Detect which cell encompasses the target text, then output its (x, y) center coordinate. 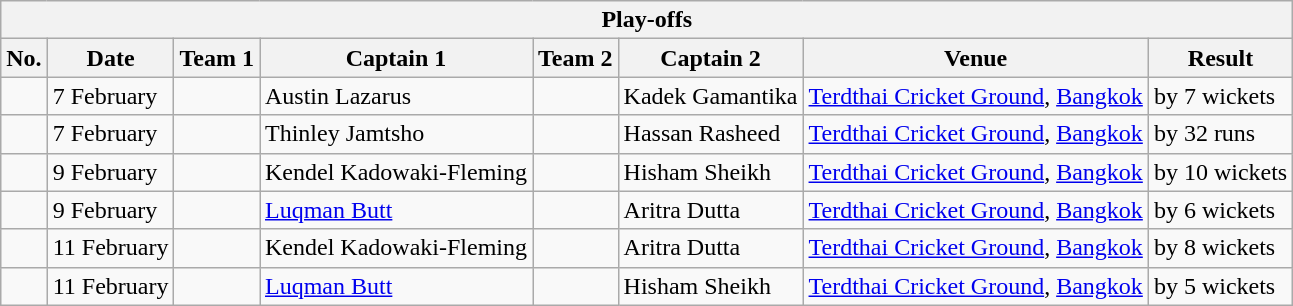
Team 1 (217, 58)
Team 2 (575, 58)
by 7 wickets (1220, 96)
Thinley Jamtsho (396, 134)
by 10 wickets (1220, 172)
Date (110, 58)
by 5 wickets (1220, 286)
No. (24, 58)
Captain 2 (710, 58)
by 32 runs (1220, 134)
by 8 wickets (1220, 248)
Austin Lazarus (396, 96)
Result (1220, 58)
Kadek Gamantika (710, 96)
Captain 1 (396, 58)
Hassan Rasheed (710, 134)
by 6 wickets (1220, 210)
Venue (976, 58)
Play-offs (647, 20)
